Capture the cell that displays the provided text and extract its (X, Y) central coordinate. 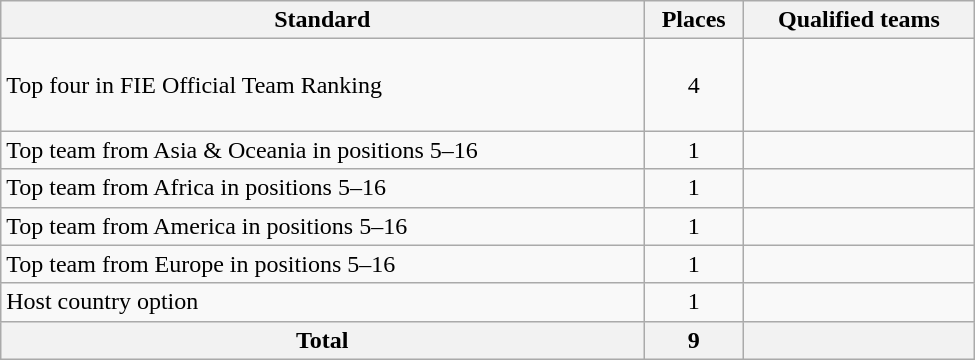
Host country option (322, 302)
Top four in FIE Official Team Ranking (322, 85)
9 (694, 340)
Top team from Asia & Oceania in positions 5–16 (322, 150)
Total (322, 340)
Qualified teams (860, 20)
Top team from Europe in positions 5–16 (322, 264)
Top team from Africa in positions 5–16 (322, 188)
Standard (322, 20)
Top team from America in positions 5–16 (322, 226)
4 (694, 85)
Places (694, 20)
